Pinpoint the cell where the given text exists, returning its [x, y] midpoint coordinate. 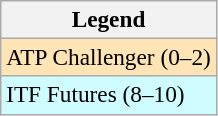
ATP Challenger (0–2) [108, 57]
Legend [108, 19]
ITF Futures (8–10) [108, 95]
